Scan for the cell matching the given text and deliver its [x, y] coordinate at center. 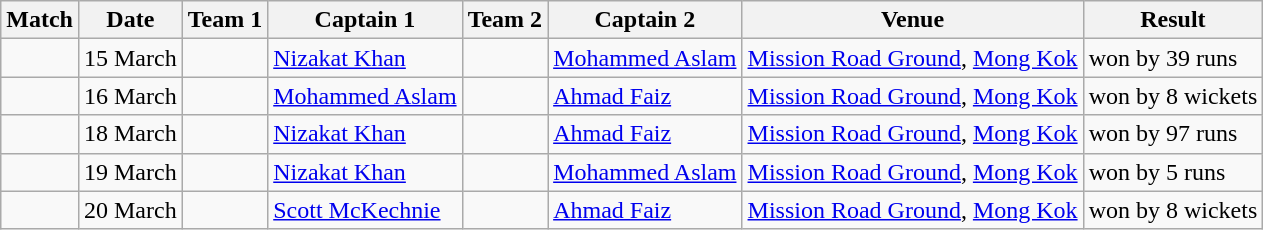
Team 1 [225, 20]
16 March [130, 96]
won by 5 runs [1173, 172]
won by 97 runs [1173, 134]
won by 39 runs [1173, 58]
Team 2 [505, 20]
Scott McKechnie [365, 210]
18 March [130, 134]
20 March [130, 210]
Match [40, 20]
Date [130, 20]
Venue [912, 20]
Captain 2 [645, 20]
19 March [130, 172]
15 March [130, 58]
Captain 1 [365, 20]
Result [1173, 20]
